Scan for the cell matching the given text and deliver its [x, y] coordinate at center. 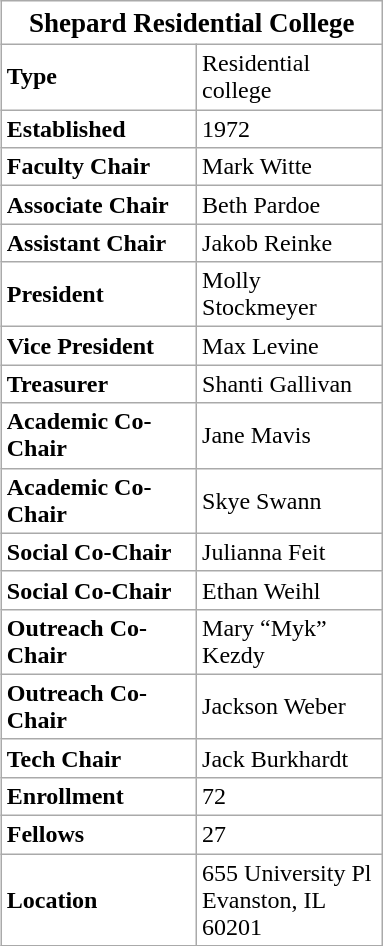
Jane Mavis [290, 436]
27 [290, 835]
Assistant Chair [98, 243]
Tech Chair [98, 758]
655 University Pl Evanston, IL 60201 [290, 900]
Julianna Feit [290, 552]
Enrollment [98, 796]
Treasurer [98, 384]
Mark Witte [290, 167]
Jakob Reinke [290, 243]
President [98, 294]
Associate Chair [98, 205]
Jackson Weber [290, 706]
Residential college [290, 78]
Skye Swann [290, 500]
Fellows [98, 835]
Location [98, 900]
Max Levine [290, 346]
Faculty Chair [98, 167]
Type [98, 78]
Vice President [98, 346]
Shanti Gallivan [290, 384]
1972 [290, 129]
Shepard Residential College [192, 23]
Beth Pardoe [290, 205]
Mary “Myk” Kezdy [290, 642]
Ethan Weihl [290, 590]
Jack Burkhardt [290, 758]
Molly Stockmeyer [290, 294]
72 [290, 796]
Established [98, 129]
